Pinpoint the cell where the given text exists, returning its (x, y) midpoint coordinate. 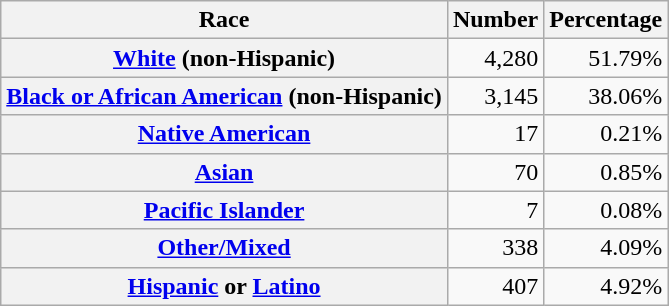
Native American (224, 134)
17 (495, 134)
338 (495, 248)
7 (495, 210)
0.08% (606, 210)
38.06% (606, 96)
Percentage (606, 20)
4.92% (606, 286)
70 (495, 172)
51.79% (606, 58)
Race (224, 20)
4.09% (606, 248)
0.85% (606, 172)
0.21% (606, 134)
3,145 (495, 96)
Hispanic or Latino (224, 286)
Number (495, 20)
Pacific Islander (224, 210)
407 (495, 286)
4,280 (495, 58)
White (non-Hispanic) (224, 58)
Other/Mixed (224, 248)
Black or African American (non-Hispanic) (224, 96)
Asian (224, 172)
